From the cell containing the given text, extract its center point as (X, Y) coordinate. 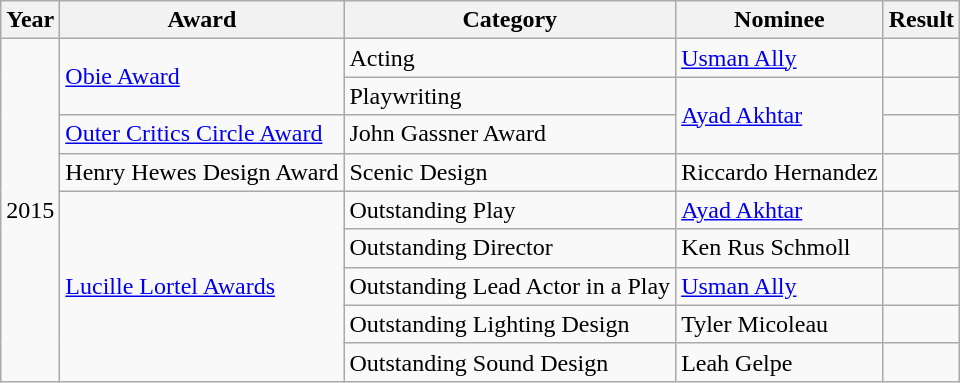
Award (202, 20)
John Gassner Award (510, 134)
Scenic Design (510, 172)
Playwriting (510, 96)
Tyler Micoleau (780, 324)
Outstanding Lead Actor in a Play (510, 286)
Outer Critics Circle Award (202, 134)
Ken Rus Schmoll (780, 248)
Obie Award (202, 77)
2015 (30, 210)
Outstanding Sound Design (510, 362)
Nominee (780, 20)
Leah Gelpe (780, 362)
Outstanding Lighting Design (510, 324)
Result (921, 20)
Category (510, 20)
Outstanding Director (510, 248)
Acting (510, 58)
Lucille Lortel Awards (202, 286)
Year (30, 20)
Riccardo Hernandez (780, 172)
Outstanding Play (510, 210)
Henry Hewes Design Award (202, 172)
